Return (X, Y) of the center of cell containing provided text 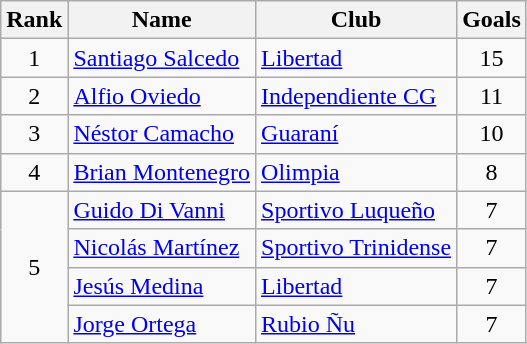
8 (492, 172)
Rubio Ñu (356, 324)
Néstor Camacho (162, 134)
Alfio Oviedo (162, 96)
5 (34, 267)
3 (34, 134)
Brian Montenegro (162, 172)
11 (492, 96)
10 (492, 134)
4 (34, 172)
Sportivo Luqueño (356, 210)
Name (162, 20)
15 (492, 58)
Club (356, 20)
Jorge Ortega (162, 324)
Sportivo Trinidense (356, 248)
Independiente CG (356, 96)
Guaraní (356, 134)
Rank (34, 20)
Goals (492, 20)
1 (34, 58)
Guido Di Vanni (162, 210)
Olimpia (356, 172)
Jesús Medina (162, 286)
Santiago Salcedo (162, 58)
Nicolás Martínez (162, 248)
2 (34, 96)
